Identify which cell holds the provided text, then report its (x, y) central coordinate. 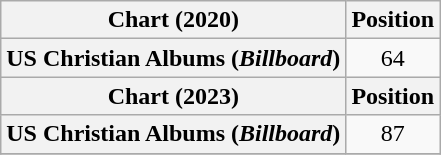
87 (393, 134)
Chart (2023) (174, 96)
64 (393, 58)
Chart (2020) (174, 20)
